Return the [X, Y] coordinate for the center point of the cell that contains the specified text.  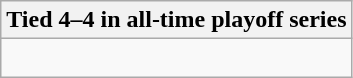
Tied 4–4 in all-time playoff series [176, 20]
